Return (X, Y) of the center of cell containing provided text 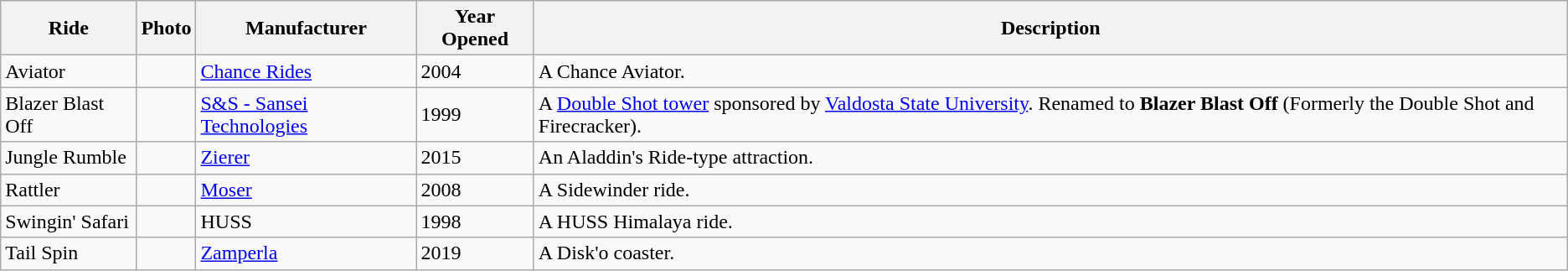
Aviator (69, 71)
Rattler (69, 190)
Moser (307, 190)
Ride (69, 29)
A Sidewinder ride. (1050, 190)
2015 (475, 158)
S&S - Sansei Technologies (307, 114)
Chance Rides (307, 71)
Photo (166, 29)
Jungle Rumble (69, 158)
1998 (475, 221)
Manufacturer (307, 29)
An Aladdin's Ride-type attraction. (1050, 158)
Zierer (307, 158)
Description (1050, 29)
HUSS (307, 221)
A HUSS Himalaya ride. (1050, 221)
Tail Spin (69, 253)
Zamperla (307, 253)
2004 (475, 71)
A Double Shot tower sponsored by Valdosta State University. Renamed to Blazer Blast Off (Formerly the Double Shot and Firecracker). (1050, 114)
Blazer Blast Off (69, 114)
A Disk'o coaster. (1050, 253)
2008 (475, 190)
2019 (475, 253)
Year Opened (475, 29)
Swingin' Safari (69, 221)
1999 (475, 114)
A Chance Aviator. (1050, 71)
